Locate the cell with the specified text and output its (x, y) center coordinate. 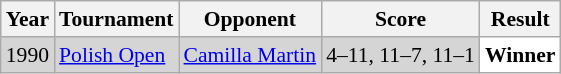
1990 (28, 55)
Polish Open (116, 55)
Score (400, 19)
Year (28, 19)
Winner (520, 55)
Opponent (250, 19)
4–11, 11–7, 11–1 (400, 55)
Tournament (116, 19)
Camilla Martin (250, 55)
Result (520, 19)
